Output the [X, Y] coordinate of the center of the cell containing the given text.  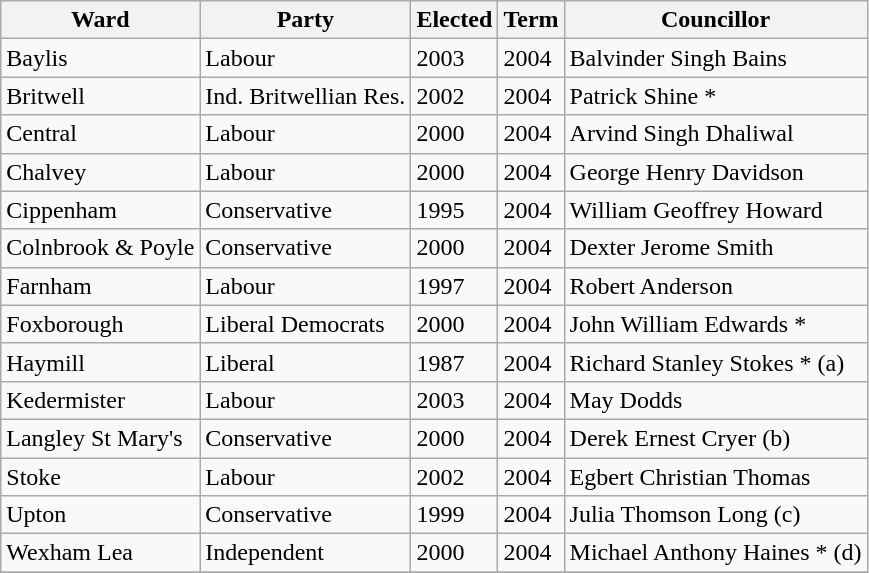
Ind. Britwellian Res. [306, 96]
Farnham [100, 286]
Colnbrook & Poyle [100, 248]
Term [531, 20]
Independent [306, 553]
Arvind Singh Dhaliwal [716, 134]
Kedermister [100, 400]
Robert Anderson [716, 286]
William Geoffrey Howard [716, 210]
1999 [454, 515]
Patrick Shine * [716, 96]
Upton [100, 515]
Councillor [716, 20]
Chalvey [100, 172]
Derek Ernest Cryer (b) [716, 438]
Party [306, 20]
Liberal Democrats [306, 324]
1995 [454, 210]
Central [100, 134]
Balvinder Singh Bains [716, 58]
Dexter Jerome Smith [716, 248]
Ward [100, 20]
Foxborough [100, 324]
Wexham Lea [100, 553]
Haymill [100, 362]
Elected [454, 20]
May Dodds [716, 400]
Stoke [100, 477]
Langley St Mary's [100, 438]
Richard Stanley Stokes * (a) [716, 362]
Liberal [306, 362]
Egbert Christian Thomas [716, 477]
John William Edwards * [716, 324]
Britwell [100, 96]
Baylis [100, 58]
1997 [454, 286]
Cippenham [100, 210]
Julia Thomson Long (c) [716, 515]
1987 [454, 362]
Michael Anthony Haines * (d) [716, 553]
George Henry Davidson [716, 172]
